For the text-containing cell, return its midpoint in (X, Y) coordinate format. 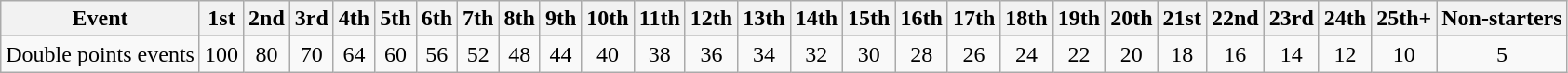
70 (311, 54)
22nd (1235, 19)
14 (1292, 54)
100 (221, 54)
13th (764, 19)
48 (519, 54)
15th (869, 19)
17th (973, 19)
10th (608, 19)
6th (436, 19)
12 (1345, 54)
12th (711, 19)
9th (560, 19)
34 (764, 54)
44 (560, 54)
18 (1182, 54)
56 (436, 54)
60 (395, 54)
5 (1502, 54)
1st (221, 19)
52 (478, 54)
5th (395, 19)
38 (659, 54)
2nd (267, 19)
3rd (311, 19)
26 (973, 54)
20 (1132, 54)
32 (816, 54)
36 (711, 54)
24 (1026, 54)
8th (519, 19)
14th (816, 19)
11th (659, 19)
10 (1404, 54)
16th (921, 19)
24th (1345, 19)
40 (608, 54)
30 (869, 54)
28 (921, 54)
4th (354, 19)
18th (1026, 19)
19th (1079, 19)
22 (1079, 54)
23rd (1292, 19)
80 (267, 54)
21st (1182, 19)
Non-starters (1502, 19)
64 (354, 54)
16 (1235, 54)
25th+ (1404, 19)
Event (101, 19)
Double points events (101, 54)
7th (478, 19)
20th (1132, 19)
